Capture the cell that displays the provided text and extract its [x, y] central coordinate. 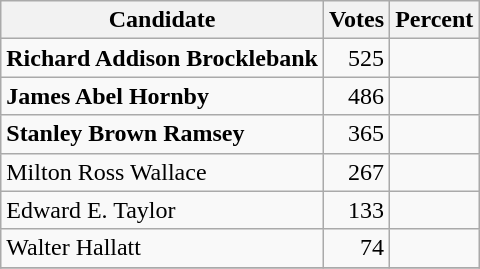
Candidate [162, 20]
267 [356, 172]
James Abel Hornby [162, 96]
Richard Addison Brocklebank [162, 58]
365 [356, 134]
133 [356, 210]
486 [356, 96]
Milton Ross Wallace [162, 172]
Percent [434, 20]
Walter Hallatt [162, 248]
74 [356, 248]
Edward E. Taylor [162, 210]
Stanley Brown Ramsey [162, 134]
Votes [356, 20]
525 [356, 58]
